Provide the [x, y] coordinate of the cell's center where the given text is located.  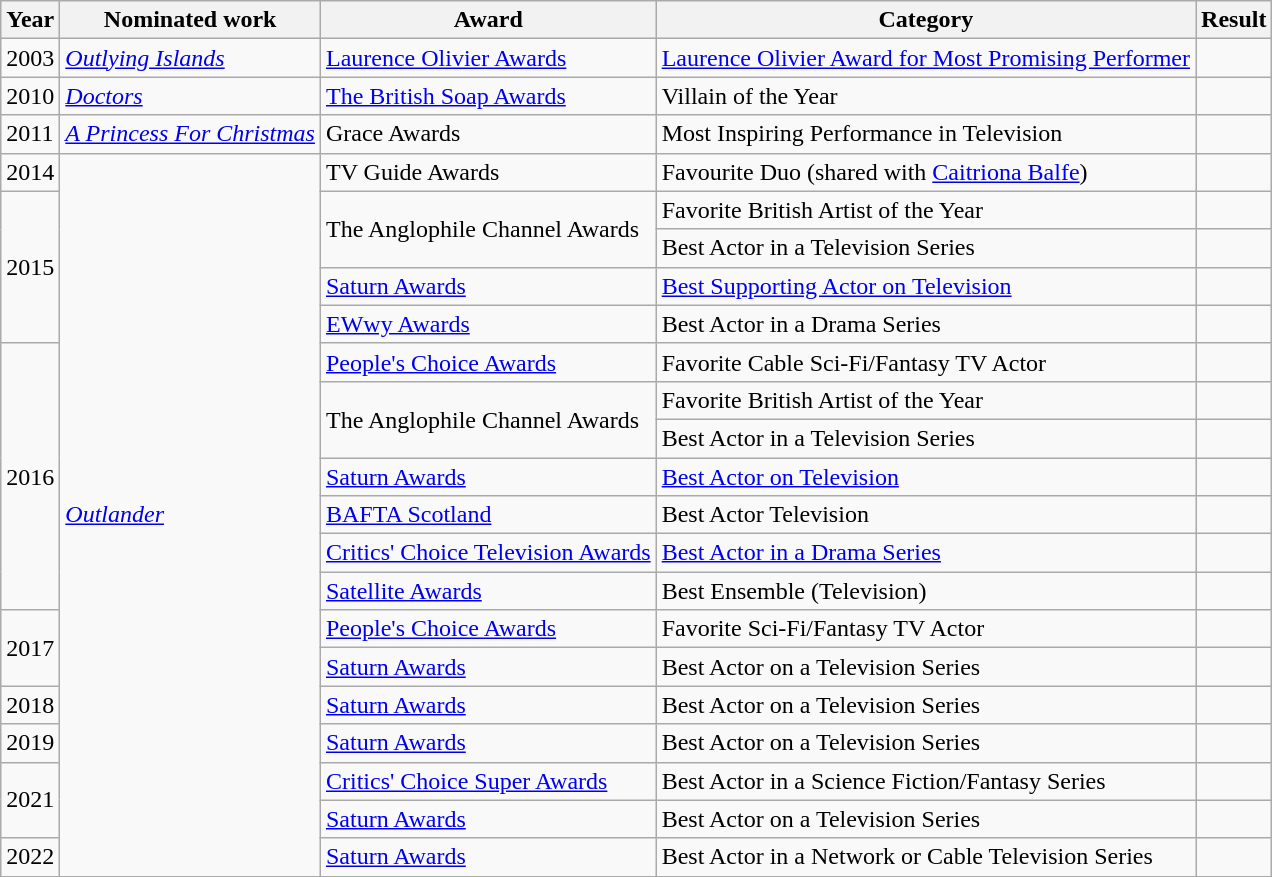
Critics' Choice Super Awards [488, 781]
2010 [30, 96]
EWwy Awards [488, 324]
Best Supporting Actor on Television [926, 286]
Result [1234, 20]
Best Actor in a Science Fiction/Fantasy Series [926, 781]
Grace Awards [488, 134]
2014 [30, 172]
2017 [30, 648]
Outlander [190, 514]
Best Ensemble (Television) [926, 591]
2021 [30, 800]
Villain of the Year [926, 96]
Best Actor Television [926, 515]
Award [488, 20]
Outlying Islands [190, 58]
Category [926, 20]
Most Inspiring Performance in Television [926, 134]
2022 [30, 857]
Year [30, 20]
Nominated work [190, 20]
2018 [30, 705]
Critics' Choice Television Awards [488, 553]
Best Actor in a Network or Cable Television Series [926, 857]
2011 [30, 134]
Favorite Sci-Fi/Fantasy TV Actor [926, 629]
Laurence Olivier Awards [488, 58]
The British Soap Awards [488, 96]
Doctors [190, 96]
Laurence Olivier Award for Most Promising Performer [926, 58]
Favorite Cable Sci-Fi/Fantasy TV Actor [926, 362]
TV Guide Awards [488, 172]
Best Actor on Television [926, 477]
2015 [30, 267]
2003 [30, 58]
BAFTA Scotland [488, 515]
A Princess For Christmas [190, 134]
Favourite Duo (shared with Caitriona Balfe) [926, 172]
2016 [30, 476]
2019 [30, 743]
Satellite Awards [488, 591]
